Find where the given text appears and provide that cell's center as (X, Y) coordinate. 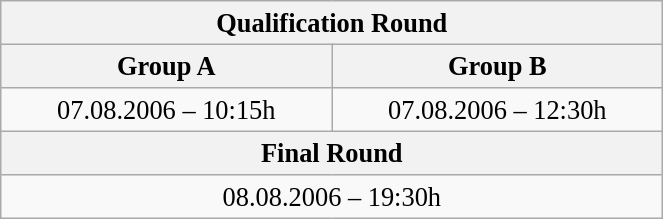
Final Round (332, 153)
Group B (498, 66)
07.08.2006 – 12:30h (498, 109)
07.08.2006 – 10:15h (166, 109)
Qualification Round (332, 22)
08.08.2006 – 19:30h (332, 197)
Group A (166, 66)
